Output the [X, Y] coordinate of the center of the cell containing the given text.  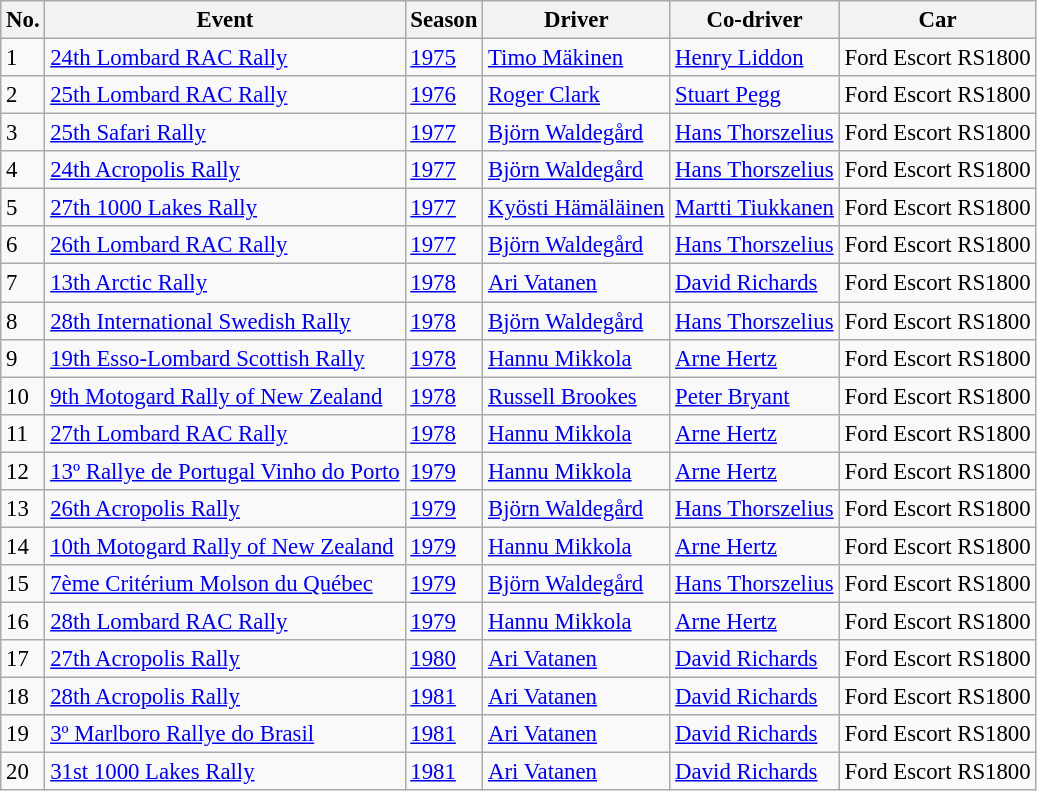
19th Esso-Lombard Scottish Rally [225, 358]
15 [23, 584]
2 [23, 95]
17 [23, 659]
Henry Liddon [754, 58]
25th Lombard RAC Rally [225, 95]
No. [23, 20]
27th Acropolis Rally [225, 659]
7ème Critérium Molson du Québec [225, 584]
Kyösti Hämäläinen [576, 208]
1 [23, 58]
6 [23, 245]
24th Acropolis Rally [225, 170]
Co-driver [754, 20]
Timo Mäkinen [576, 58]
5 [23, 208]
Martti Tiukkanen [754, 208]
11 [23, 433]
3 [23, 133]
10 [23, 396]
28th International Swedish Rally [225, 321]
13º Rallye de Portugal Vinho do Porto [225, 471]
7 [23, 283]
9 [23, 358]
1976 [444, 95]
9th Motogard Rally of New Zealand [225, 396]
Russell Brookes [576, 396]
13 [23, 509]
13th Arctic Rally [225, 283]
Stuart Pegg [754, 95]
31st 1000 Lakes Rally [225, 772]
4 [23, 170]
26th Lombard RAC Rally [225, 245]
19 [23, 734]
28th Acropolis Rally [225, 697]
Roger Clark [576, 95]
12 [23, 471]
10th Motogard Rally of New Zealand [225, 546]
26th Acropolis Rally [225, 509]
Peter Bryant [754, 396]
20 [23, 772]
14 [23, 546]
Event [225, 20]
1975 [444, 58]
8 [23, 321]
18 [23, 697]
27th 1000 Lakes Rally [225, 208]
25th Safari Rally [225, 133]
3º Marlboro Rallye do Brasil [225, 734]
27th Lombard RAC Rally [225, 433]
1980 [444, 659]
16 [23, 621]
Season [444, 20]
24th Lombard RAC Rally [225, 58]
Driver [576, 20]
Car [938, 20]
28th Lombard RAC Rally [225, 621]
